Locate the cell with the specified text and output its [x, y] center coordinate. 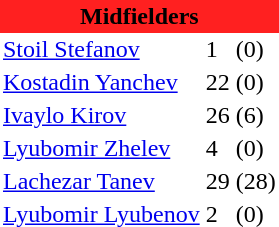
Ivaylo Kirov [102, 116]
Stoil Stefanov [102, 50]
4 [218, 148]
22 [218, 82]
(28) [256, 182]
1 [218, 50]
Midfielders [140, 16]
26 [218, 116]
(6) [256, 116]
Lachezar Tanev [102, 182]
Lyubomir Zhelev [102, 148]
Kostadin Yanchev [102, 82]
29 [218, 182]
